For the text-containing cell, return its midpoint in [X, Y] coordinate format. 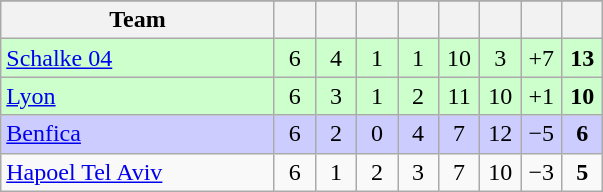
11 [460, 96]
Lyon [138, 96]
+1 [542, 96]
Schalke 04 [138, 58]
Hapoel Tel Aviv [138, 172]
Benfica [138, 134]
Team [138, 20]
+7 [542, 58]
12 [500, 134]
13 [582, 58]
−5 [542, 134]
5 [582, 172]
−3 [542, 172]
0 [376, 134]
